Pinpoint the cell where the given text exists, returning its (x, y) midpoint coordinate. 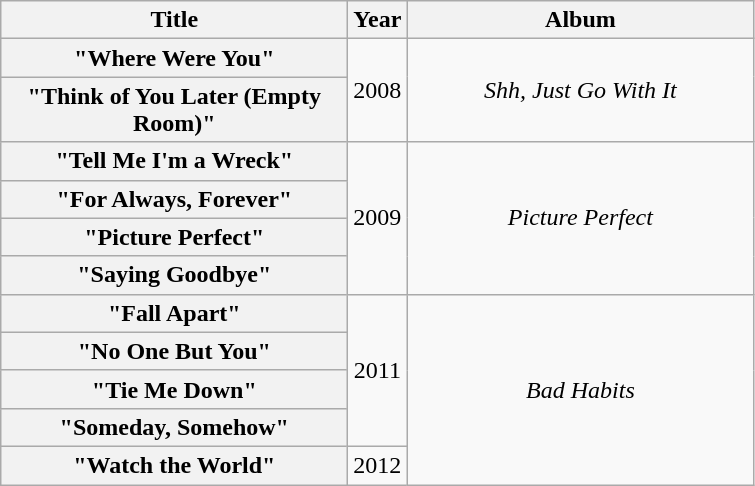
Picture Perfect (580, 218)
2012 (378, 465)
"Tie Me Down" (174, 389)
"Someday, Somehow" (174, 427)
"Fall Apart" (174, 313)
2008 (378, 90)
Album (580, 20)
"Think of You Later (Empty Room)" (174, 110)
Shh, Just Go With It (580, 90)
"Picture Perfect" (174, 237)
2009 (378, 218)
2011 (378, 370)
"For Always, Forever" (174, 199)
Year (378, 20)
"No One But You" (174, 351)
"Tell Me I'm a Wreck" (174, 161)
Title (174, 20)
Bad Habits (580, 389)
"Watch the World" (174, 465)
"Where Were You" (174, 58)
"Saying Goodbye" (174, 275)
